Search for the cell housing the specified text and yield its [X, Y] center coordinate. 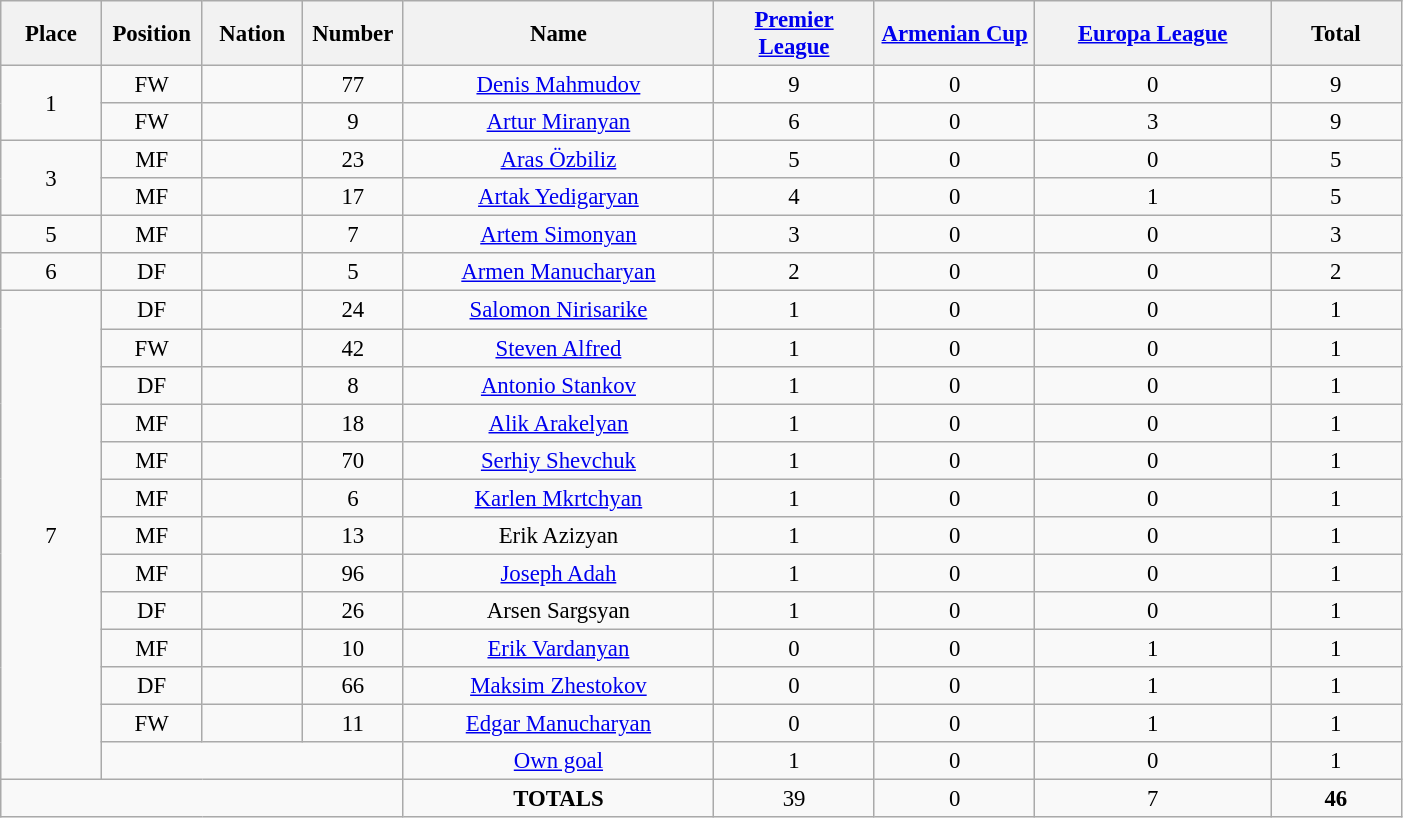
10 [354, 648]
Arsen Sargsyan [558, 611]
Armenian Cup [954, 34]
TOTALS [558, 799]
Armen Manucharyan [558, 273]
Erik Vardanyan [558, 648]
Premier League [794, 34]
24 [354, 310]
Maksim Zhestokov [558, 686]
8 [354, 385]
Edgar Manucharyan [558, 724]
Steven Alfred [558, 348]
Salomon Nirisarike [558, 310]
Erik Azizyan [558, 536]
Artur Miranyan [558, 122]
Joseph Adah [558, 573]
Aras Özbiliz [558, 160]
Europa League [1153, 34]
Artak Yedigaryan [558, 197]
46 [1336, 799]
Number [354, 34]
Serhiy Shevchuk [558, 460]
23 [354, 160]
Artem Simonyan [558, 235]
Name [558, 34]
39 [794, 799]
11 [354, 724]
66 [354, 686]
Nation [252, 34]
70 [354, 460]
Total [1336, 34]
17 [354, 197]
Own goal [558, 761]
Antonio Stankov [558, 385]
Karlen Mkrtchyan [558, 498]
13 [354, 536]
Denis Mahmudov [558, 85]
Place [52, 34]
Alik Arakelyan [558, 423]
96 [354, 573]
Position [152, 34]
4 [794, 197]
18 [354, 423]
26 [354, 611]
77 [354, 85]
42 [354, 348]
